Locate the cell with the specified text and output its (X, Y) center coordinate. 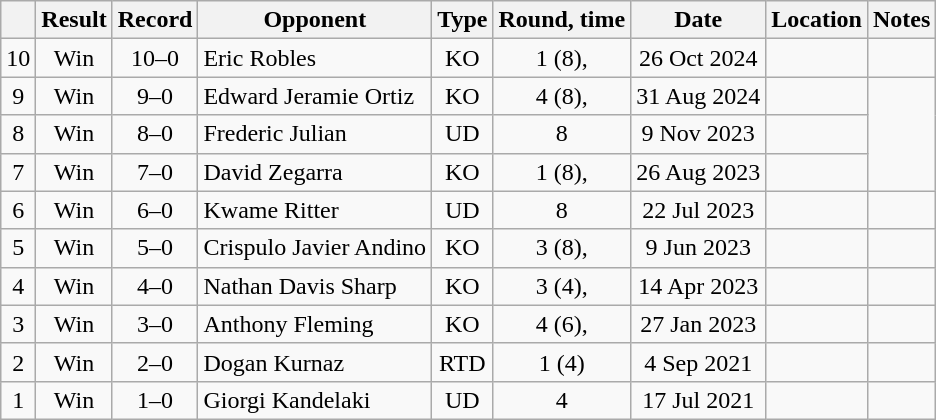
Edward Jeramie Ortiz (315, 96)
4–0 (155, 286)
5 (18, 248)
Location (817, 20)
9 Jun 2023 (698, 248)
8–0 (155, 134)
Eric Robles (315, 58)
Opponent (315, 20)
Dogan Kurnaz (315, 362)
5–0 (155, 248)
4 (8), (562, 96)
3 (4), (562, 286)
1 (18, 400)
4 (6), (562, 324)
10–0 (155, 58)
7–0 (155, 172)
14 Apr 2023 (698, 286)
Anthony Fleming (315, 324)
Date (698, 20)
2 (18, 362)
Kwame Ritter (315, 210)
Giorgi Kandelaki (315, 400)
3 (18, 324)
Record (155, 20)
26 Aug 2023 (698, 172)
1 (4) (562, 362)
9 Nov 2023 (698, 134)
31 Aug 2024 (698, 96)
3–0 (155, 324)
1–0 (155, 400)
7 (18, 172)
9 (18, 96)
17 Jul 2021 (698, 400)
Round, time (562, 20)
Nathan Davis Sharp (315, 286)
Result (74, 20)
9–0 (155, 96)
10 (18, 58)
2–0 (155, 362)
Crispulo Javier Andino (315, 248)
4 Sep 2021 (698, 362)
22 Jul 2023 (698, 210)
27 Jan 2023 (698, 324)
6 (18, 210)
3 (8), (562, 248)
Type (462, 20)
Frederic Julian (315, 134)
David Zegarra (315, 172)
Notes (901, 20)
6–0 (155, 210)
RTD (462, 362)
26 Oct 2024 (698, 58)
